For the text-containing cell, return its midpoint in [x, y] coordinate format. 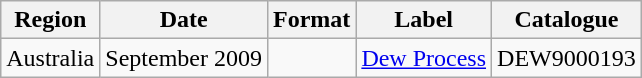
Dew Process [424, 58]
Format [311, 20]
Catalogue [567, 20]
September 2009 [184, 58]
Date [184, 20]
Australia [50, 58]
DEW9000193 [567, 58]
Region [50, 20]
Label [424, 20]
